Identify which cell holds the provided text, then report its [X, Y] central coordinate. 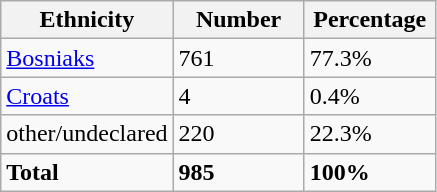
22.3% [370, 134]
other/undeclared [87, 134]
Ethnicity [87, 20]
Percentage [370, 20]
Total [87, 172]
0.4% [370, 96]
Croats [87, 96]
Bosniaks [87, 58]
100% [370, 172]
Number [238, 20]
220 [238, 134]
985 [238, 172]
761 [238, 58]
77.3% [370, 58]
4 [238, 96]
